Return the (X, Y) coordinate for the center point of the cell that contains the specified text.  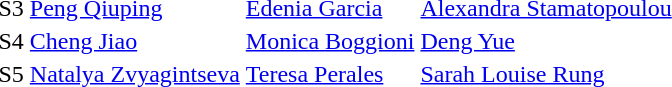
Monica Boggioni (330, 41)
Cheng Jiao (134, 41)
